From the cell containing the given text, extract its center point as (x, y) coordinate. 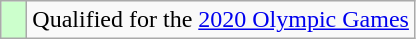
Qualified for the 2020 Olympic Games (221, 20)
